Return [x, y] of the center of cell containing provided text 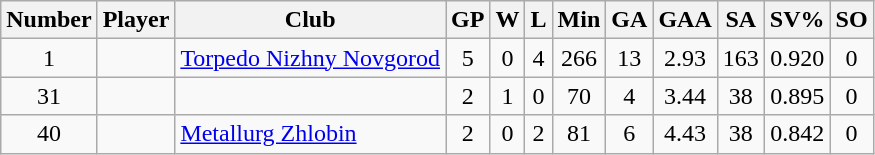
Player [136, 20]
70 [579, 96]
13 [630, 58]
Metallurg Zhlobin [310, 134]
2.93 [685, 58]
Torpedo Nizhny Novgorod [310, 58]
L [538, 20]
0.920 [797, 58]
31 [49, 96]
81 [579, 134]
Club [310, 20]
4.43 [685, 134]
Number [49, 20]
SO [852, 20]
5 [468, 58]
6 [630, 134]
3.44 [685, 96]
0.842 [797, 134]
163 [740, 58]
SV% [797, 20]
GAA [685, 20]
SA [740, 20]
0.895 [797, 96]
Min [579, 20]
W [508, 20]
266 [579, 58]
GP [468, 20]
40 [49, 134]
GA [630, 20]
